Return the (x, y) coordinate for the center point of the cell that contains the specified text.  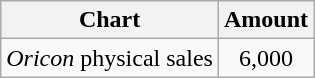
6,000 (266, 58)
Oricon physical sales (110, 58)
Chart (110, 20)
Amount (266, 20)
